For the text-containing cell, return its midpoint in (x, y) coordinate format. 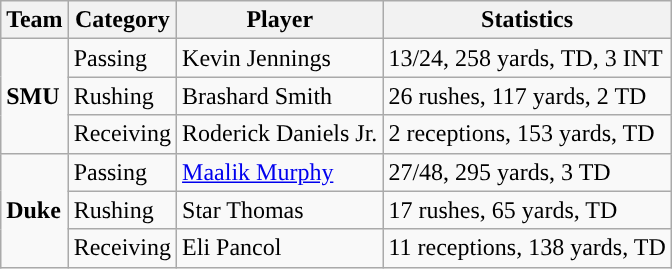
Duke (35, 210)
Maalik Murphy (280, 172)
13/24, 258 yards, TD, 3 INT (527, 58)
SMU (35, 96)
26 rushes, 117 yards, 2 TD (527, 96)
17 rushes, 65 yards, TD (527, 210)
Roderick Daniels Jr. (280, 134)
Player (280, 20)
Brashard Smith (280, 96)
2 receptions, 153 yards, TD (527, 134)
Kevin Jennings (280, 58)
Eli Pancol (280, 248)
Team (35, 20)
27/48, 295 yards, 3 TD (527, 172)
Statistics (527, 20)
Star Thomas (280, 210)
Category (122, 20)
11 receptions, 138 yards, TD (527, 248)
